Return the (X, Y) coordinate for the center point of the cell that contains the specified text.  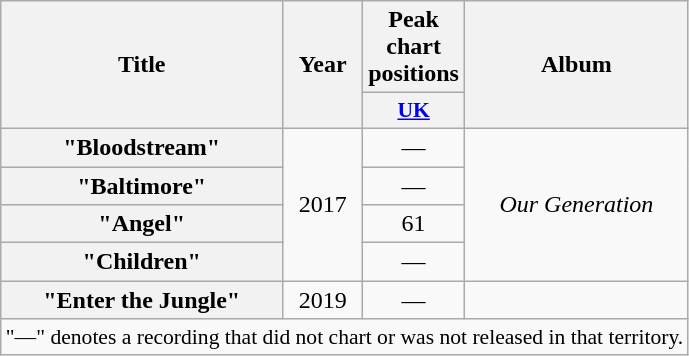
2019 (323, 300)
"Enter the Jungle" (142, 300)
Album (576, 65)
2017 (323, 204)
UK (414, 111)
"Children" (142, 262)
61 (414, 224)
"—" denotes a recording that did not chart or was not released in that territory. (345, 337)
Peak chart positions (414, 47)
Year (323, 65)
Title (142, 65)
"Angel" (142, 224)
"Baltimore" (142, 185)
"Bloodstream" (142, 147)
Our Generation (576, 204)
